Identify which cell holds the provided text, then report its [X, Y] central coordinate. 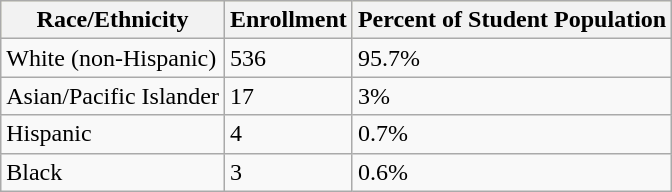
White (non-Hispanic) [113, 58]
17 [288, 96]
95.7% [512, 58]
3 [288, 172]
Percent of Student Population [512, 20]
0.6% [512, 172]
536 [288, 58]
4 [288, 134]
Hispanic [113, 134]
Race/Ethnicity [113, 20]
3% [512, 96]
Enrollment [288, 20]
Asian/Pacific Islander [113, 96]
0.7% [512, 134]
Black [113, 172]
